Detect which cell encompasses the target text, then output its [x, y] center coordinate. 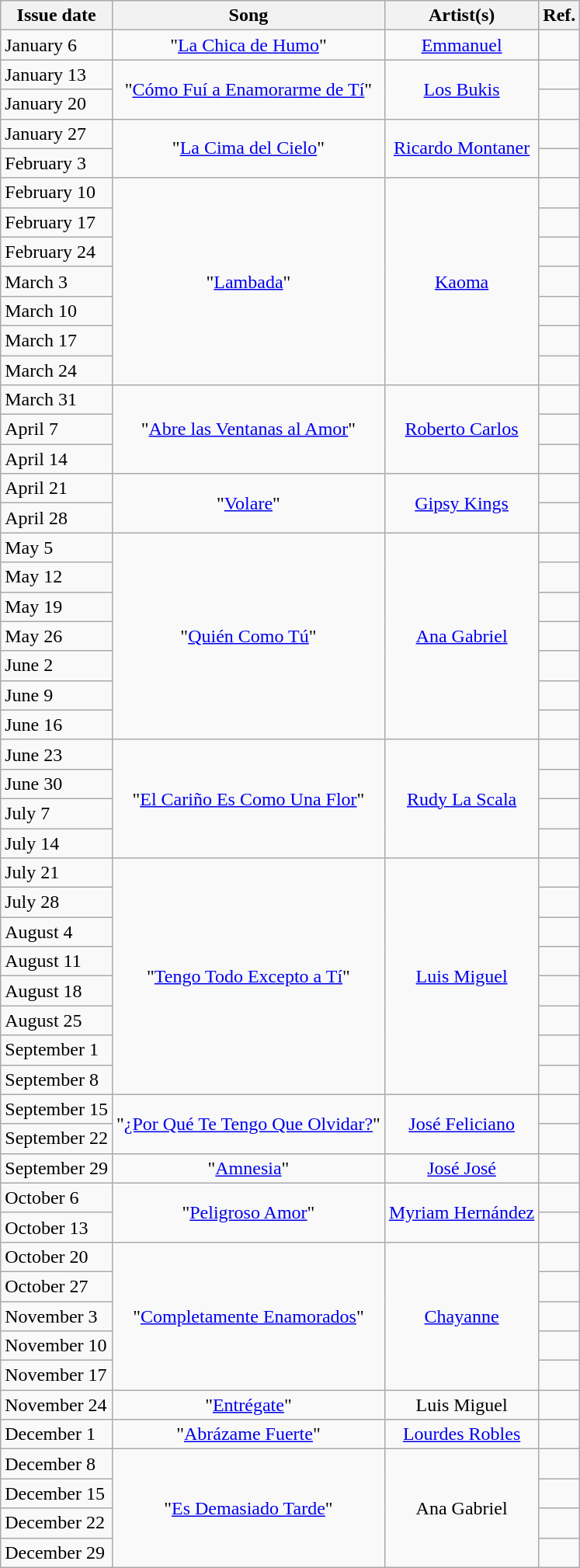
"La Cima del Cielo" [248, 148]
Roberto Carlos [461, 429]
"Abre las Ventanas al Amor" [248, 429]
Los Bukis [461, 89]
August 25 [57, 1020]
November 17 [57, 1375]
July 14 [57, 843]
July 21 [57, 873]
"Es Demasiado Tarde" [248, 1508]
September 1 [57, 1050]
December 15 [57, 1493]
March 10 [57, 311]
December 8 [57, 1464]
Lourdes Robles [461, 1434]
September 8 [57, 1080]
May 12 [57, 577]
October 6 [57, 1198]
"El Cariño Es Como Una Flor" [248, 798]
October 20 [57, 1257]
June 30 [57, 784]
Gipsy Kings [461, 503]
August 11 [57, 961]
"Abrázame Fuerte" [248, 1434]
March 24 [57, 370]
February 3 [57, 163]
February 24 [57, 252]
Artist(s) [461, 16]
December 1 [57, 1434]
March 17 [57, 340]
Ref. [559, 16]
May 19 [57, 607]
"Quién Como Tú" [248, 636]
February 17 [57, 222]
July 7 [57, 813]
January 13 [57, 75]
October 13 [57, 1227]
Myriam Hernández [461, 1212]
January 20 [57, 104]
Kaoma [461, 281]
"Peligroso Amor" [248, 1212]
May 5 [57, 548]
April 28 [57, 518]
April 7 [57, 429]
August 18 [57, 991]
"Completamente Enamorados" [248, 1316]
May 26 [57, 636]
Rudy La Scala [461, 798]
"La Chica de Humo" [248, 45]
February 10 [57, 193]
July 28 [57, 902]
November 10 [57, 1346]
Issue date [57, 16]
June 2 [57, 666]
January 27 [57, 134]
"Cómo Fuí a Enamorarme de Tí" [248, 89]
June 9 [57, 695]
April 14 [57, 459]
"Amnesia" [248, 1168]
June 23 [57, 754]
April 21 [57, 488]
November 3 [57, 1316]
March 31 [57, 400]
October 27 [57, 1286]
"Tengo Todo Excepto a Tí" [248, 976]
January 6 [57, 45]
September 22 [57, 1139]
José José [461, 1168]
Chayanne [461, 1316]
"¿Por Qué Te Tengo Que Olvidar?" [248, 1124]
December 22 [57, 1523]
August 4 [57, 932]
March 3 [57, 281]
December 29 [57, 1552]
September 29 [57, 1168]
"Entrégate" [248, 1405]
Song [248, 16]
September 15 [57, 1109]
José Feliciano [461, 1124]
June 16 [57, 725]
November 24 [57, 1405]
Emmanuel [461, 45]
"Lambada" [248, 281]
Ricardo Montaner [461, 148]
"Volare" [248, 503]
